Locate the cell with the specified text and output its (x, y) center coordinate. 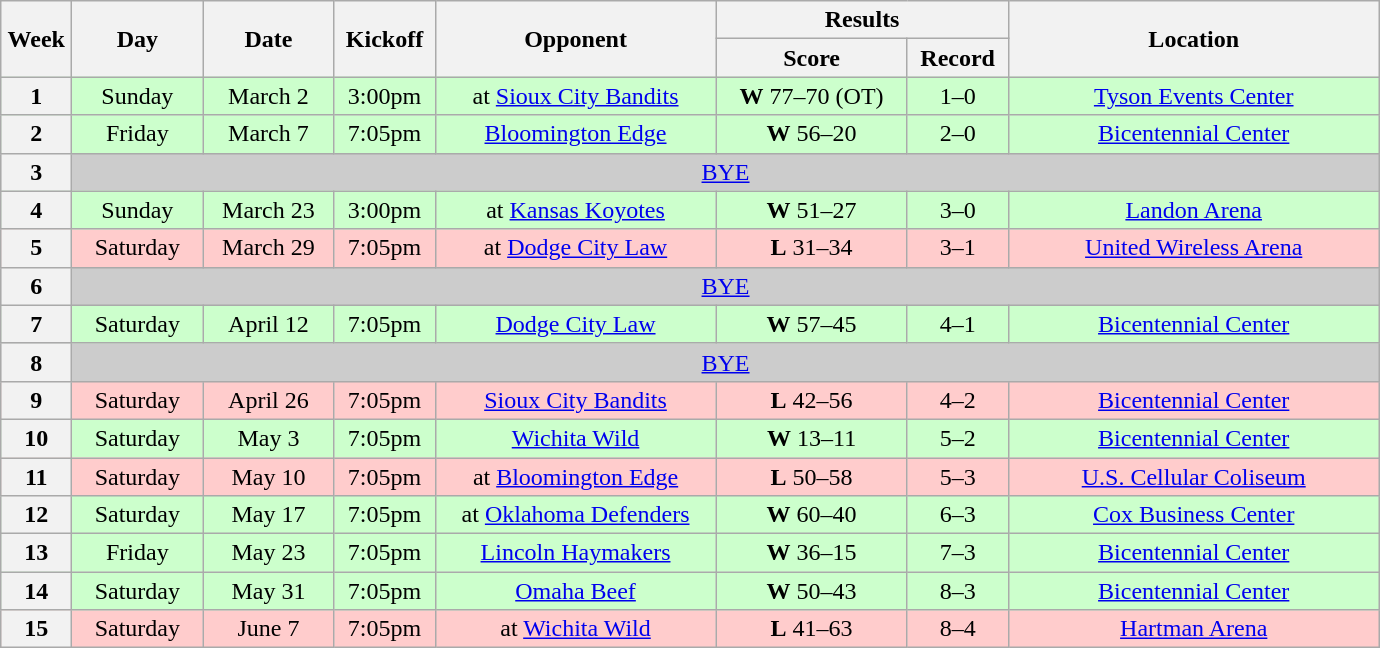
4–1 (958, 324)
W 77–70 (OT) (812, 96)
7 (36, 324)
13 (36, 553)
May 10 (268, 477)
March 23 (268, 210)
1 (36, 96)
9 (36, 400)
3–0 (958, 210)
Date (268, 39)
United Wireless Arena (1194, 248)
Bloomington Edge (576, 134)
L 50–58 (812, 477)
5–3 (958, 477)
4–2 (958, 400)
8–3 (958, 591)
Wichita Wild (576, 438)
L 31–34 (812, 248)
11 (36, 477)
3 (36, 172)
W 36–15 (812, 553)
8–4 (958, 629)
8 (36, 362)
at Dodge City Law (576, 248)
5 (36, 248)
Lincoln Haymakers (576, 553)
Dodge City Law (576, 324)
Kickoff (384, 39)
Results (862, 20)
Day (138, 39)
Record (958, 58)
April 12 (268, 324)
May 3 (268, 438)
Omaha Beef (576, 591)
3–1 (958, 248)
2 (36, 134)
6 (36, 286)
Tyson Events Center (1194, 96)
Opponent (576, 39)
4 (36, 210)
W 13–11 (812, 438)
6–3 (958, 515)
15 (36, 629)
W 60–40 (812, 515)
W 57–45 (812, 324)
7–3 (958, 553)
W 50–43 (812, 591)
June 7 (268, 629)
March 2 (268, 96)
10 (36, 438)
March 29 (268, 248)
L 42–56 (812, 400)
14 (36, 591)
5–2 (958, 438)
12 (36, 515)
Sioux City Bandits (576, 400)
at Oklahoma Defenders (576, 515)
April 26 (268, 400)
March 7 (268, 134)
Hartman Arena (1194, 629)
at Wichita Wild (576, 629)
Score (812, 58)
W 56–20 (812, 134)
at Bloomington Edge (576, 477)
2–0 (958, 134)
May 17 (268, 515)
Landon Arena (1194, 210)
at Kansas Koyotes (576, 210)
Week (36, 39)
L 41–63 (812, 629)
May 31 (268, 591)
W 51–27 (812, 210)
U.S. Cellular Coliseum (1194, 477)
at Sioux City Bandits (576, 96)
Location (1194, 39)
Cox Business Center (1194, 515)
May 23 (268, 553)
1–0 (958, 96)
